Detect which cell encompasses the target text, then output its (x, y) center coordinate. 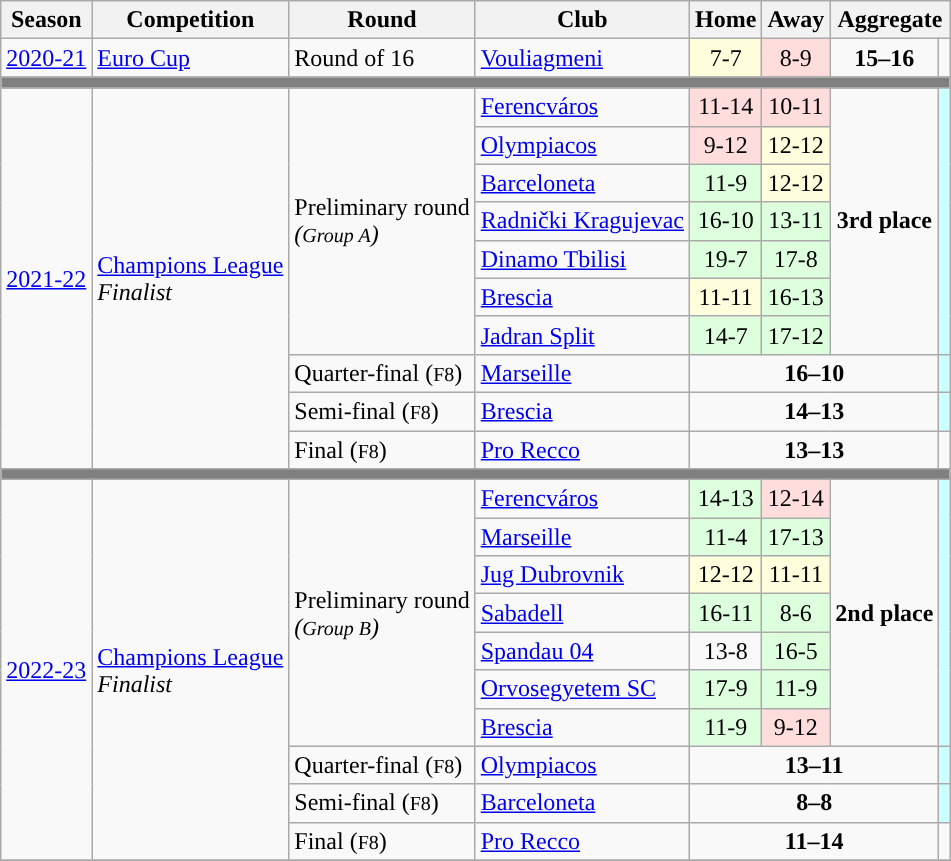
16-5 (796, 651)
12-14 (796, 499)
2021-22 (46, 278)
Orvosegyetem SC (582, 689)
Round of 16 (382, 58)
Preliminary round(Group B) (382, 613)
19-7 (726, 259)
15–16 (884, 58)
17-12 (796, 335)
17-9 (726, 689)
Preliminary round(Group A) (382, 221)
2nd place (884, 613)
Sabadell (582, 613)
Jadran Split (582, 335)
Away (796, 20)
Euro Cup (190, 58)
8–8 (814, 803)
7-7 (726, 58)
8-9 (796, 58)
17-8 (796, 259)
10-11 (796, 107)
Jug Dubrovnik (582, 575)
2022-23 (46, 670)
11-4 (726, 537)
16-11 (726, 613)
14-13 (726, 499)
16-10 (726, 221)
Dinamo Tbilisi (582, 259)
17-13 (796, 537)
Aggregate (890, 20)
14–13 (814, 411)
3rd place (884, 221)
16-13 (796, 297)
2020-21 (46, 58)
11-14 (726, 107)
Round (382, 20)
Competition (190, 20)
Radnički Kragujevac (582, 221)
14-7 (726, 335)
13–11 (814, 765)
Home (726, 20)
Spandau 04 (582, 651)
Club (582, 20)
13-11 (796, 221)
13–13 (814, 449)
16–10 (814, 373)
13-8 (726, 651)
Season (46, 20)
Vouliagmeni (582, 58)
11–14 (814, 841)
8-6 (796, 613)
